Locate the cell with the specified text and output its [x, y] center coordinate. 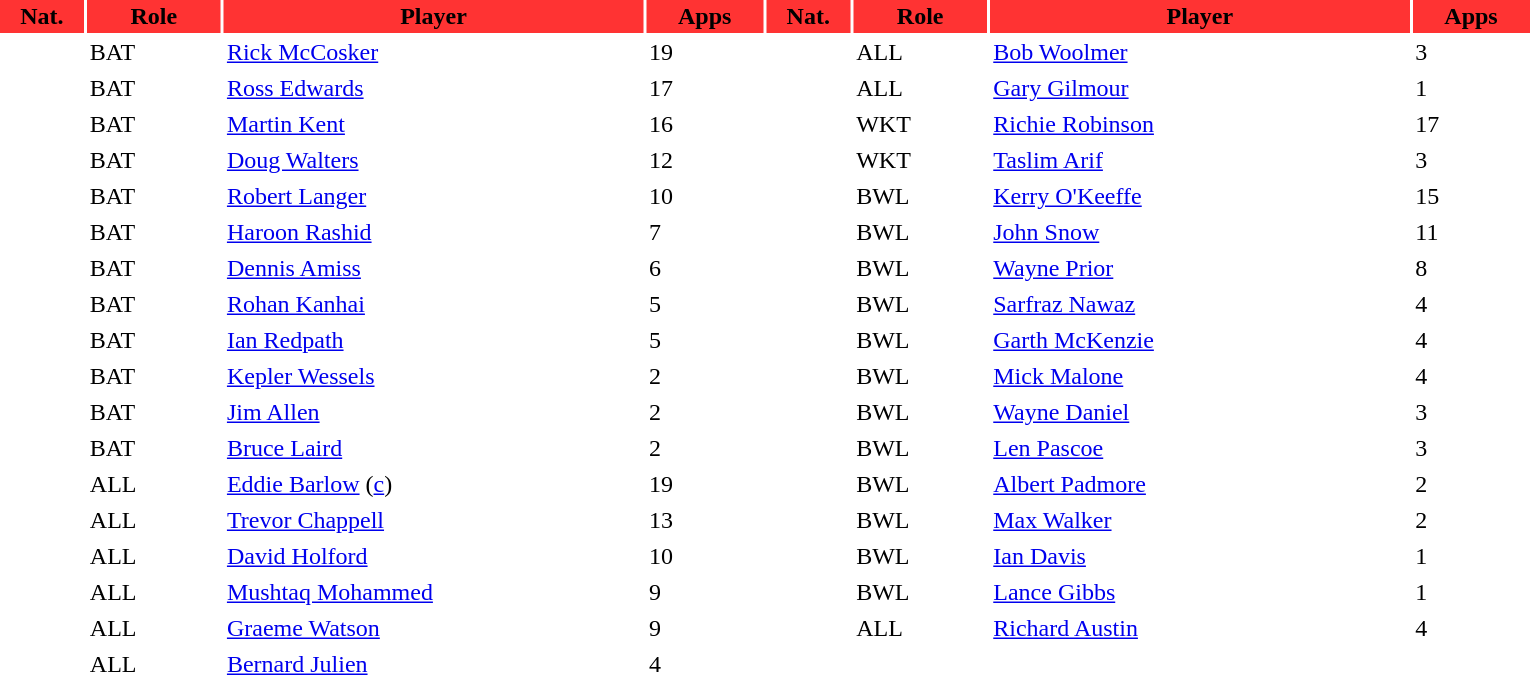
Martin Kent [434, 124]
8 [1470, 268]
Richard Austin [1200, 628]
Rohan Kanhai [434, 304]
Doug Walters [434, 160]
Haroon Rashid [434, 232]
11 [1470, 232]
Ross Edwards [434, 88]
13 [704, 520]
Taslim Arif [1200, 160]
Kepler Wessels [434, 376]
Garth McKenzie [1200, 340]
Max Walker [1200, 520]
Lance Gibbs [1200, 592]
Bob Woolmer [1200, 52]
John Snow [1200, 232]
15 [1470, 196]
Trevor Chappell [434, 520]
Ian Redpath [434, 340]
Rick McCosker [434, 52]
Sarfraz Nawaz [1200, 304]
12 [704, 160]
Jim Allen [434, 412]
7 [704, 232]
6 [704, 268]
Albert Padmore [1200, 484]
Ian Davis [1200, 556]
Kerry O'Keeffe [1200, 196]
Bruce Laird [434, 448]
Robert Langer [434, 196]
Mushtaq Mohammed [434, 592]
Dennis Amiss [434, 268]
Wayne Prior [1200, 268]
Richie Robinson [1200, 124]
16 [704, 124]
Eddie Barlow (c) [434, 484]
Graeme Watson [434, 628]
Wayne Daniel [1200, 412]
Len Pascoe [1200, 448]
David Holford [434, 556]
Mick Malone [1200, 376]
Gary Gilmour [1200, 88]
